Identify which cell holds the provided text, then report its (x, y) central coordinate. 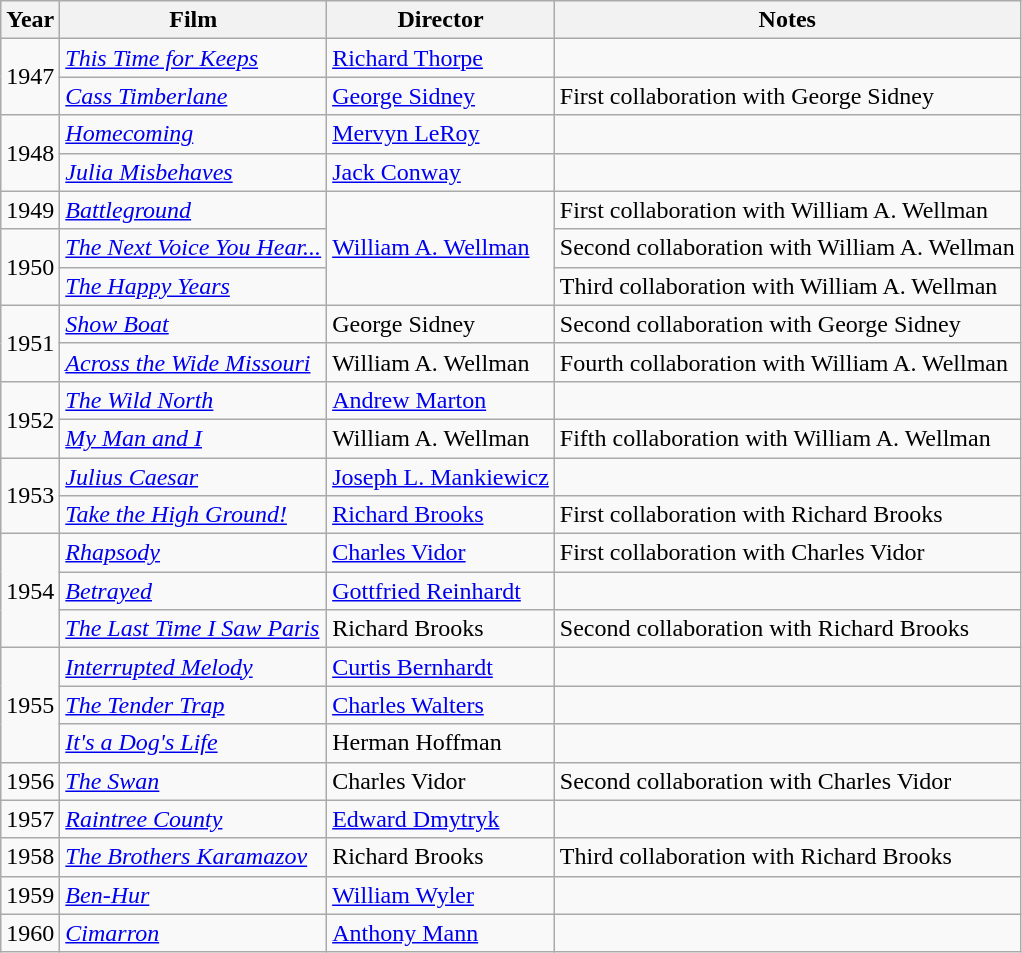
Betrayed (194, 591)
Ben-Hur (194, 895)
1960 (30, 933)
Director (441, 20)
Julia Misbehaves (194, 172)
Gottfried Reinhardt (441, 591)
Homecoming (194, 134)
Curtis Bernhardt (441, 667)
1949 (30, 210)
William Wyler (441, 895)
My Man and I (194, 438)
Raintree County (194, 819)
1951 (30, 343)
Richard Thorpe (441, 58)
Anthony Mann (441, 933)
Fourth collaboration with William A. Wellman (787, 362)
Take the High Ground! (194, 515)
Cimarron (194, 933)
1953 (30, 496)
The Happy Years (194, 286)
The Last Time I Saw Paris (194, 629)
Edward Dmytryk (441, 819)
Second collaboration with Charles Vidor (787, 781)
1954 (30, 591)
Andrew Marton (441, 400)
The Brothers Karamazov (194, 857)
Cass Timberlane (194, 96)
1956 (30, 781)
Battleground (194, 210)
First collaboration with George Sidney (787, 96)
The Wild North (194, 400)
Mervyn LeRoy (441, 134)
First collaboration with Richard Brooks (787, 515)
Notes (787, 20)
First collaboration with Charles Vidor (787, 553)
Joseph L. Mankiewicz (441, 477)
1958 (30, 857)
1957 (30, 819)
It's a Dog's Life (194, 743)
The Next Voice You Hear... (194, 248)
Jack Conway (441, 172)
Fifth collaboration with William A. Wellman (787, 438)
Year (30, 20)
1948 (30, 153)
Julius Caesar (194, 477)
The Swan (194, 781)
1947 (30, 77)
Across the Wide Missouri (194, 362)
First collaboration with William A. Wellman (787, 210)
Second collaboration with George Sidney (787, 324)
Third collaboration with William A. Wellman (787, 286)
Rhapsody (194, 553)
1952 (30, 419)
Film (194, 20)
1959 (30, 895)
Interrupted Melody (194, 667)
The Tender Trap (194, 705)
Charles Walters (441, 705)
1955 (30, 705)
This Time for Keeps (194, 58)
Herman Hoffman (441, 743)
Second collaboration with Richard Brooks (787, 629)
1950 (30, 267)
Second collaboration with William A. Wellman (787, 248)
Show Boat (194, 324)
Third collaboration with Richard Brooks (787, 857)
